Extract the (X, Y) coordinate from the center of the cell holding the provided text.  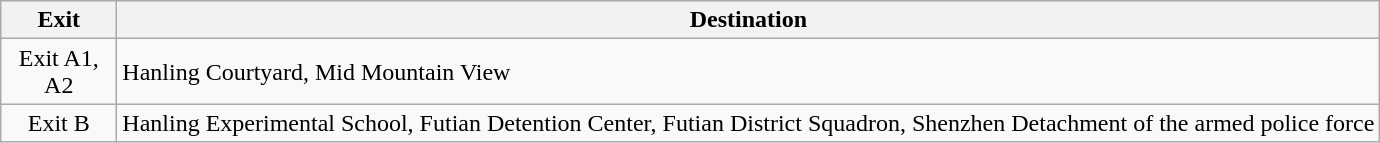
Hanling Courtyard, Mid Mountain View (748, 72)
Exit B (59, 123)
Exit A1, A2 (59, 72)
Hanling Experimental School, Futian Detention Center, Futian District Squadron, Shenzhen Detachment of the armed police force (748, 123)
Exit (59, 20)
Destination (748, 20)
